From the cell containing the given text, extract its center point as (X, Y) coordinate. 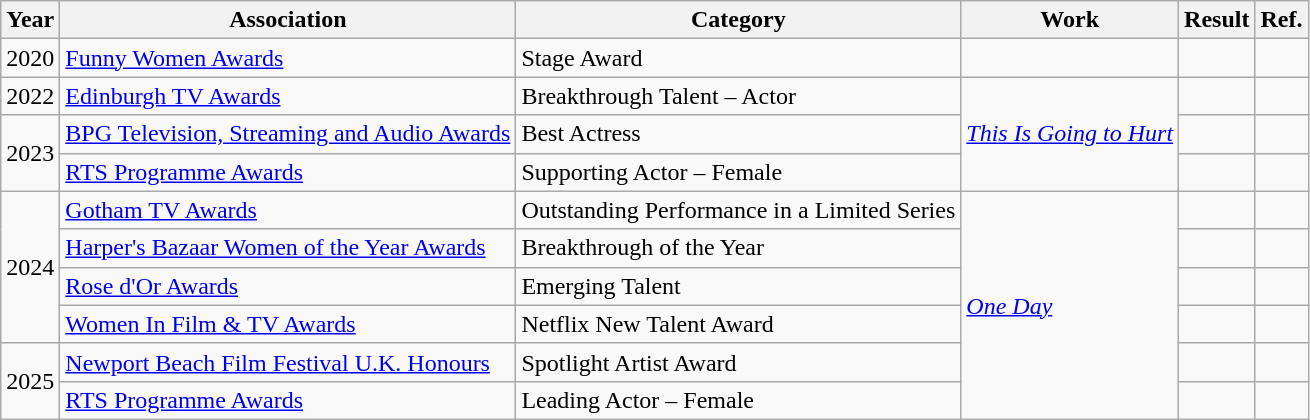
This Is Going to Hurt (1070, 134)
Ref. (1282, 20)
2025 (30, 381)
Work (1070, 20)
2022 (30, 96)
BPG Television, Streaming and Audio Awards (288, 134)
Breakthrough Talent – Actor (738, 96)
Outstanding Performance in a Limited Series (738, 210)
Edinburgh TV Awards (288, 96)
Leading Actor – Female (738, 400)
Gotham TV Awards (288, 210)
Women In Film & TV Awards (288, 324)
2020 (30, 58)
Year (30, 20)
Rose d'Or Awards (288, 286)
Emerging Talent (738, 286)
Best Actress (738, 134)
One Day (1070, 305)
Netflix New Talent Award (738, 324)
Result (1217, 20)
Association (288, 20)
Category (738, 20)
Funny Women Awards (288, 58)
2024 (30, 267)
Harper's Bazaar Women of the Year Awards (288, 248)
Supporting Actor – Female (738, 172)
Spotlight Artist Award (738, 362)
2023 (30, 153)
Stage Award (738, 58)
Breakthrough of the Year (738, 248)
Newport Beach Film Festival U.K. Honours (288, 362)
